Scan for the cell matching the given text and deliver its (X, Y) coordinate at center. 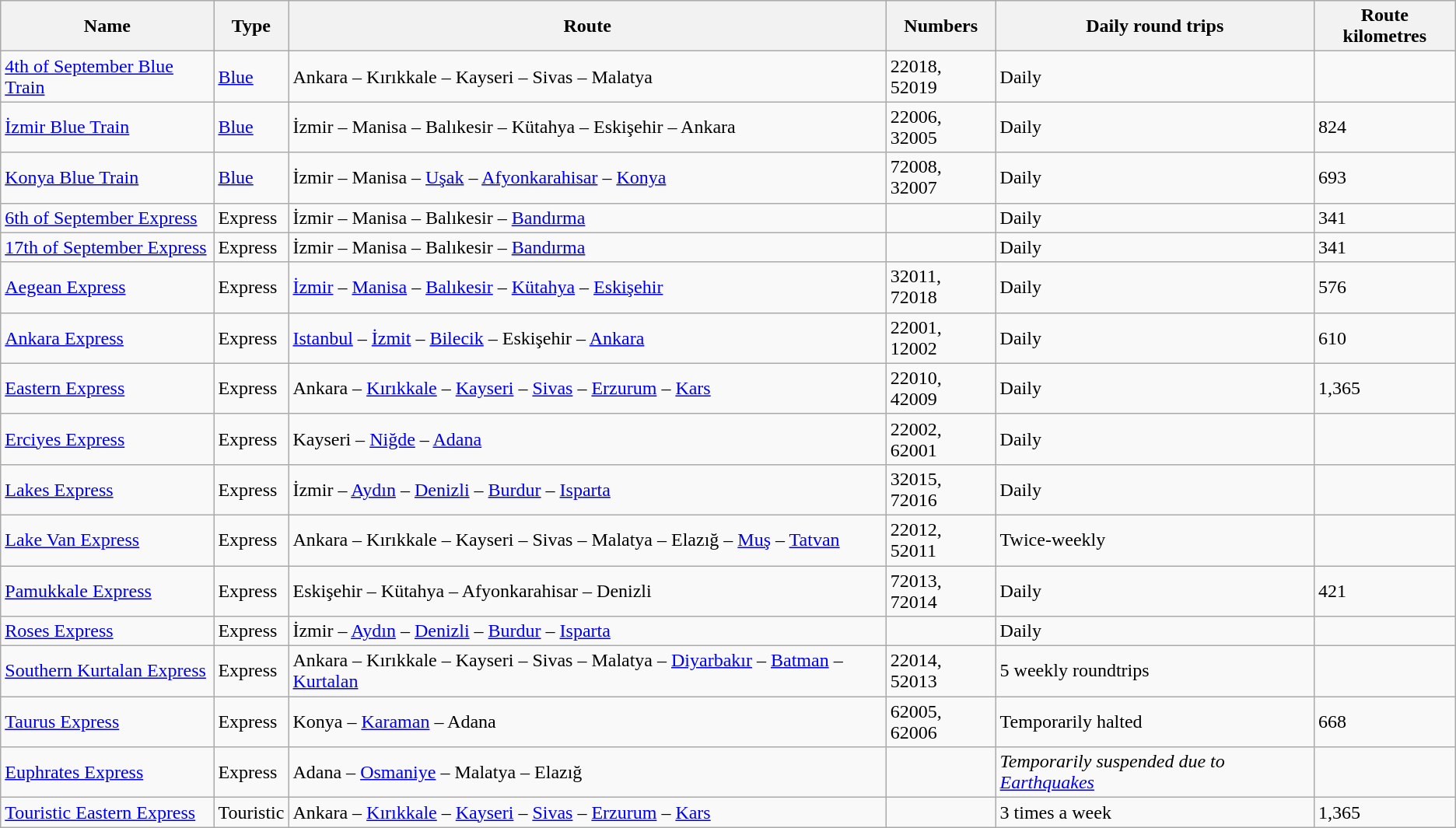
Eastern Express (107, 389)
5 weekly roundtrips (1154, 672)
22018, 52019 (941, 76)
693 (1384, 177)
Route kilometres (1384, 26)
17th of September Express (107, 247)
3 times a week (1154, 812)
62005, 62006 (941, 721)
Adana – Osmaniye – Malatya – Elazığ (587, 773)
4th of September Blue Train (107, 76)
32011, 72018 (941, 288)
824 (1384, 128)
İzmir Blue Train (107, 128)
72008, 32007 (941, 177)
Name (107, 26)
Numbers (941, 26)
İzmir – Manisa – Uşak – Afyonkarahisar – Konya (587, 177)
İzmir – Manisa – Balıkesir – Kütahya – Eskişehir (587, 288)
22012, 52011 (941, 540)
Konya Blue Train (107, 177)
Konya – Karaman – Adana (587, 721)
Daily round trips (1154, 26)
22014, 52013 (941, 672)
22006, 32005 (941, 128)
72013, 72014 (941, 591)
Erciyes Express (107, 438)
İzmir – Manisa – Balıkesir – Kütahya – Eskişehir – Ankara (587, 128)
Roses Express (107, 631)
Route (587, 26)
610 (1384, 337)
Lakes Express (107, 490)
Ankara – Kırıkkale – Kayseri – Sivas – Malatya – Elazığ – Muş – Tatvan (587, 540)
22001, 12002 (941, 337)
Ankara – Kırıkkale – Kayseri – Sivas – Malatya – Diyarbakır – Batman – Kurtalan (587, 672)
Aegean Express (107, 288)
576 (1384, 288)
Twice-weekly (1154, 540)
668 (1384, 721)
Euphrates Express (107, 773)
Temporarily suspended due to Earthquakes (1154, 773)
Istanbul – İzmit – Bilecik – Eskişehir – Ankara (587, 337)
22010, 42009 (941, 389)
Lake Van Express (107, 540)
Touristic (251, 812)
421 (1384, 591)
Type (251, 26)
Ankara – Kırıkkale – Kayseri – Sivas – Malatya (587, 76)
Southern Kurtalan Express (107, 672)
Kayseri – Niğde – Adana (587, 438)
Temporarily halted (1154, 721)
Ankara Express (107, 337)
32015, 72016 (941, 490)
6th of September Express (107, 218)
22002, 62001 (941, 438)
Touristic Eastern Express (107, 812)
Eskişehir – Kütahya – Afyonkarahisar – Denizli (587, 591)
Pamukkale Express (107, 591)
Taurus Express (107, 721)
